Provide the [x, y] coordinate of the cell's center where the given text is located.  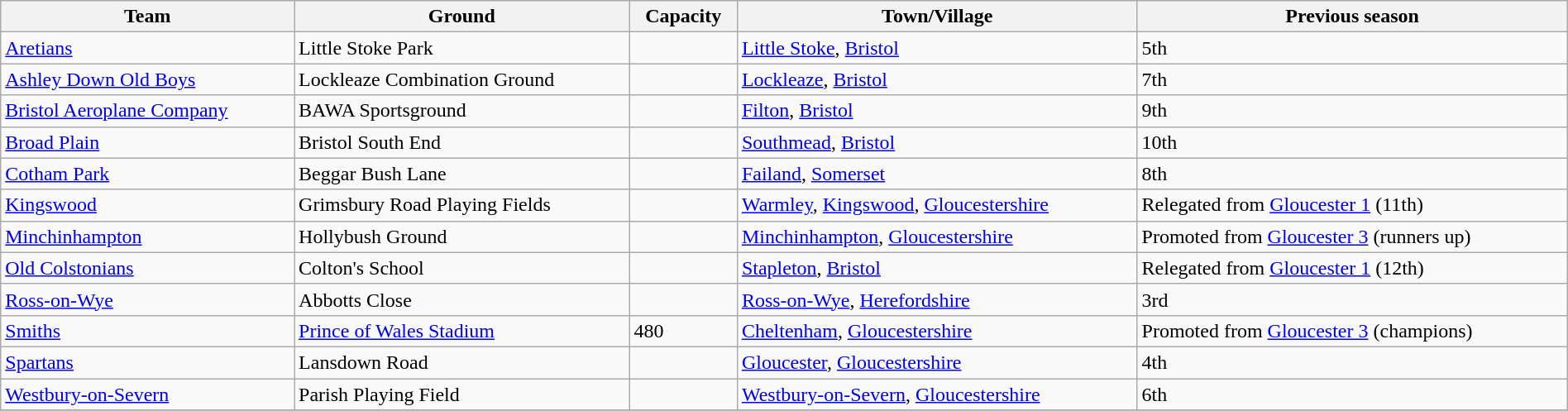
Filton, Bristol [937, 111]
Promoted from Gloucester 3 (runners up) [1352, 237]
Ross-on-Wye [147, 299]
Relegated from Gloucester 1 (12th) [1352, 268]
Cheltenham, Gloucestershire [937, 331]
Lockleaze Combination Ground [461, 79]
Bristol South End [461, 142]
Abbotts Close [461, 299]
Colton's School [461, 268]
Team [147, 17]
Little Stoke Park [461, 48]
3rd [1352, 299]
4th [1352, 362]
Warmley, Kingswood, Gloucestershire [937, 205]
Minchinhampton, Gloucestershire [937, 237]
Broad Plain [147, 142]
Town/Village [937, 17]
Smiths [147, 331]
8th [1352, 174]
Kingswood [147, 205]
Southmead, Bristol [937, 142]
Previous season [1352, 17]
Bristol Aeroplane Company [147, 111]
Spartans [147, 362]
Beggar Bush Lane [461, 174]
Grimsbury Road Playing Fields [461, 205]
5th [1352, 48]
Hollybush Ground [461, 237]
Promoted from Gloucester 3 (champions) [1352, 331]
Westbury-on-Severn, Gloucestershire [937, 394]
Ashley Down Old Boys [147, 79]
10th [1352, 142]
Prince of Wales Stadium [461, 331]
Little Stoke, Bristol [937, 48]
Lockleaze, Bristol [937, 79]
Stapleton, Bristol [937, 268]
Relegated from Gloucester 1 (11th) [1352, 205]
Minchinhampton [147, 237]
Lansdown Road [461, 362]
Cotham Park [147, 174]
BAWA Sportsground [461, 111]
Failand, Somerset [937, 174]
Westbury-on-Severn [147, 394]
Old Colstonians [147, 268]
Ross-on-Wye, Herefordshire [937, 299]
7th [1352, 79]
Capacity [683, 17]
Parish Playing Field [461, 394]
480 [683, 331]
6th [1352, 394]
9th [1352, 111]
Aretians [147, 48]
Gloucester, Gloucestershire [937, 362]
Ground [461, 17]
